Locate the cell with the specified text and output its (x, y) center coordinate. 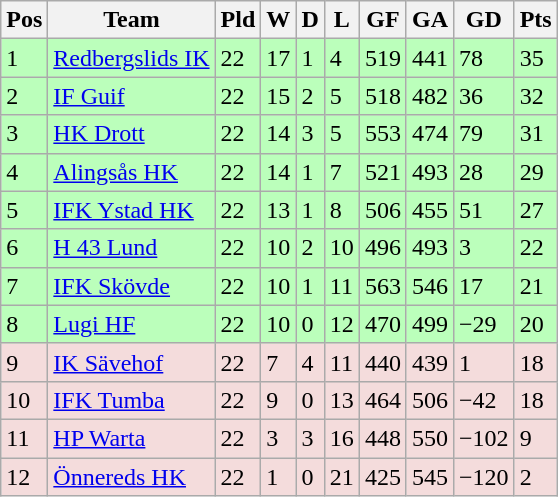
−120 (484, 477)
Pts (536, 20)
−29 (484, 324)
GA (430, 20)
35 (536, 58)
GD (484, 20)
IF Guif (132, 96)
D (310, 20)
550 (430, 438)
−42 (484, 400)
20 (536, 324)
IFK Skövde (132, 286)
16 (342, 438)
Alingsås HK (132, 172)
GF (382, 20)
L (342, 20)
470 (382, 324)
563 (382, 286)
496 (382, 248)
518 (382, 96)
455 (430, 210)
79 (484, 134)
Lugi HF (132, 324)
27 (536, 210)
Pos (24, 20)
474 (430, 134)
499 (430, 324)
32 (536, 96)
546 (430, 286)
Team (132, 20)
Önnereds HK (132, 477)
−102 (484, 438)
553 (382, 134)
521 (382, 172)
28 (484, 172)
31 (536, 134)
441 (430, 58)
HK Drott (132, 134)
IFK Tumba (132, 400)
519 (382, 58)
Redbergslids IK (132, 58)
482 (430, 96)
78 (484, 58)
51 (484, 210)
29 (536, 172)
439 (430, 362)
W (278, 20)
HP Warta (132, 438)
IK Sävehof (132, 362)
Pld (238, 20)
448 (382, 438)
36 (484, 96)
440 (382, 362)
H 43 Lund (132, 248)
464 (382, 400)
15 (278, 96)
425 (382, 477)
545 (430, 477)
6 (24, 248)
IFK Ystad HK (132, 210)
